Scan for the cell matching the given text and deliver its [x, y] coordinate at center. 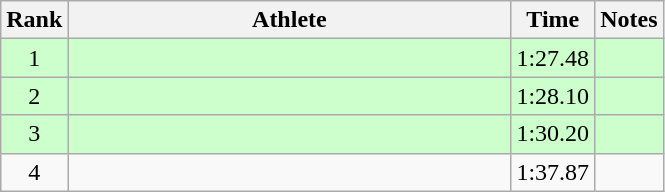
1:30.20 [553, 134]
4 [34, 172]
3 [34, 134]
1:27.48 [553, 58]
Notes [629, 20]
2 [34, 96]
Time [553, 20]
1:37.87 [553, 172]
1 [34, 58]
Athlete [290, 20]
Rank [34, 20]
1:28.10 [553, 96]
